Pinpoint the cell where the given text exists, returning its (X, Y) midpoint coordinate. 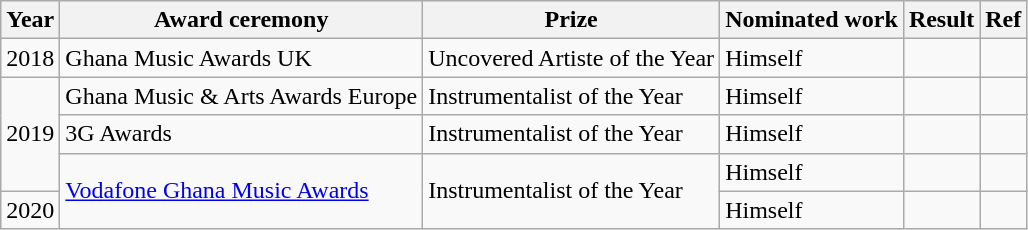
Award ceremony (242, 20)
3G Awards (242, 134)
Nominated work (812, 20)
Year (30, 20)
Uncovered Artiste of the Year (572, 58)
2019 (30, 134)
Result (941, 20)
Ref (1004, 20)
2020 (30, 210)
2018 (30, 58)
Vodafone Ghana Music Awards (242, 191)
Prize (572, 20)
Ghana Music & Arts Awards Europe (242, 96)
Ghana Music Awards UK (242, 58)
